Extract the (X, Y) coordinate from the center of the cell holding the provided text.  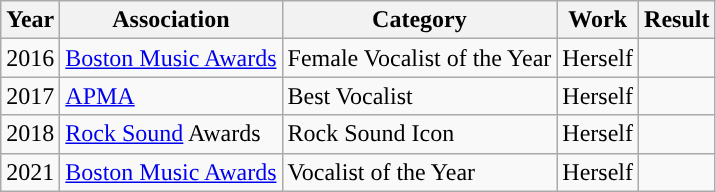
Result (677, 20)
Category (420, 20)
2017 (30, 96)
2018 (30, 134)
Female Vocalist of the Year (420, 58)
APMA (171, 96)
Vocalist of the Year (420, 172)
Rock Sound Awards (171, 134)
Work (598, 20)
Best Vocalist (420, 96)
Association (171, 20)
2021 (30, 172)
Rock Sound Icon (420, 134)
Year (30, 20)
2016 (30, 58)
